From the cell containing the given text, extract its center point as (x, y) coordinate. 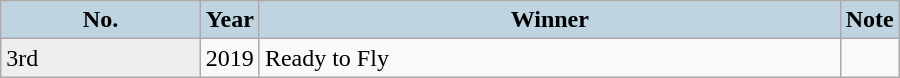
Ready to Fly (550, 58)
3rd (101, 58)
Note (870, 20)
Year (230, 20)
No. (101, 20)
2019 (230, 58)
Winner (550, 20)
